Find where the given text appears and provide that cell's center as (X, Y) coordinate. 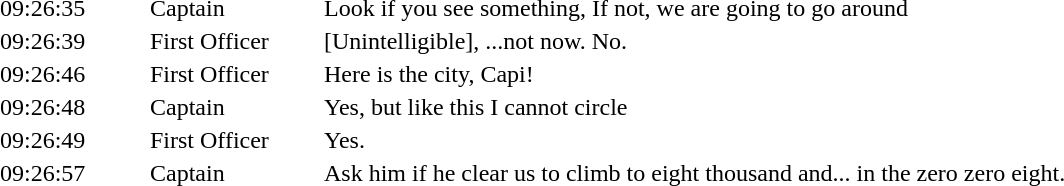
Captain (234, 107)
